Output the [x, y] coordinate of the center of the cell containing the given text.  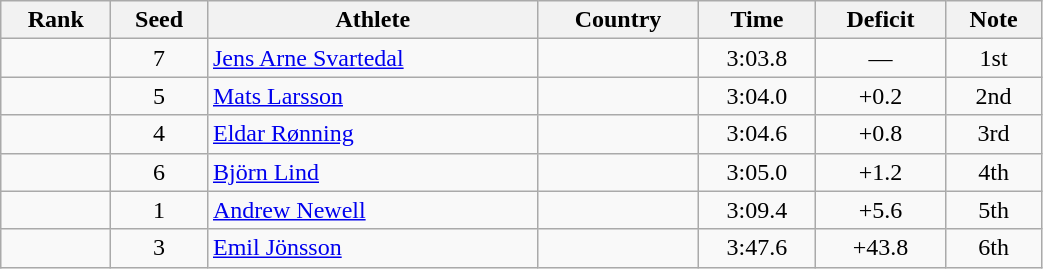
5 [160, 96]
+43.8 [881, 248]
6 [160, 172]
1st [994, 58]
Athlete [372, 20]
— [881, 58]
Eldar Rønning [372, 134]
Mats Larsson [372, 96]
3:05.0 [757, 172]
2nd [994, 96]
1 [160, 210]
3rd [994, 134]
+0.2 [881, 96]
Björn Lind [372, 172]
6th [994, 248]
Rank [56, 20]
Time [757, 20]
3:09.4 [757, 210]
+0.8 [881, 134]
Jens Arne Svartedal [372, 58]
Emil Jönsson [372, 248]
7 [160, 58]
Seed [160, 20]
Andrew Newell [372, 210]
Country [618, 20]
3:04.0 [757, 96]
+1.2 [881, 172]
3:03.8 [757, 58]
Deficit [881, 20]
4 [160, 134]
Note [994, 20]
+5.6 [881, 210]
3:04.6 [757, 134]
3 [160, 248]
4th [994, 172]
5th [994, 210]
3:47.6 [757, 248]
